Identify which cell holds the provided text, then report its [x, y] central coordinate. 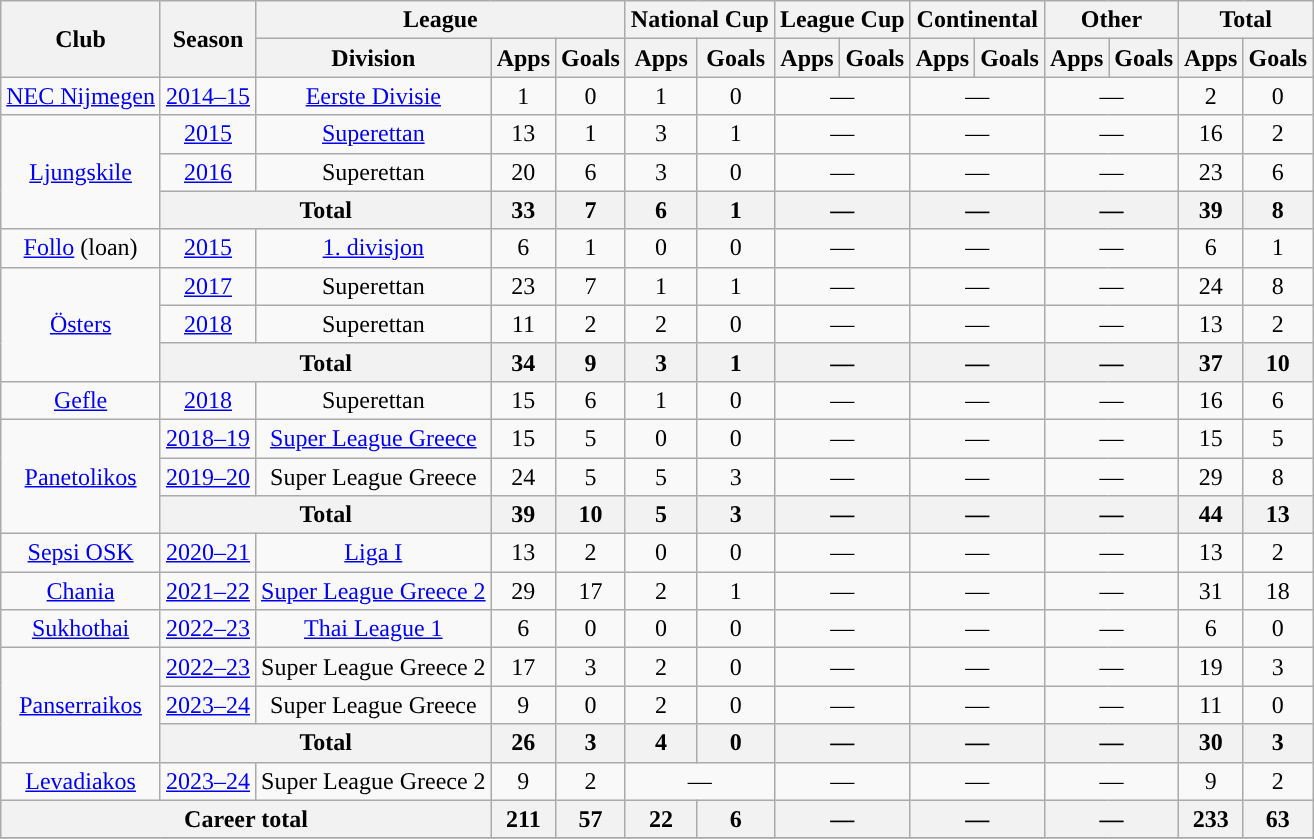
Season [208, 39]
2014–15 [208, 96]
Eerste Divisie [374, 96]
League [441, 20]
2021–22 [208, 591]
26 [523, 743]
57 [591, 819]
Other [1111, 20]
34 [523, 362]
2020–21 [208, 553]
30 [1211, 743]
2019–20 [208, 477]
22 [661, 819]
Sepsi OSK [81, 553]
Ljungskile [81, 172]
Gefle [81, 400]
233 [1211, 819]
2017 [208, 286]
Panetolikos [81, 476]
Panserraikos [81, 705]
League Cup [842, 20]
Continental [977, 20]
211 [523, 819]
National Cup [700, 20]
44 [1211, 515]
2018–19 [208, 438]
Division [374, 58]
Career total [246, 819]
Östers [81, 324]
Club [81, 39]
63 [1278, 819]
19 [1211, 667]
NEC Nijmegen [81, 96]
20 [523, 172]
2016 [208, 172]
Levadiakos [81, 781]
37 [1211, 362]
Sukhothai [81, 629]
33 [523, 210]
4 [661, 743]
1. divisjon [374, 248]
18 [1278, 591]
31 [1211, 591]
Chania [81, 591]
Thai League 1 [374, 629]
Follo (loan) [81, 248]
Liga I [374, 553]
